From the cell containing the given text, extract its center point as [x, y] coordinate. 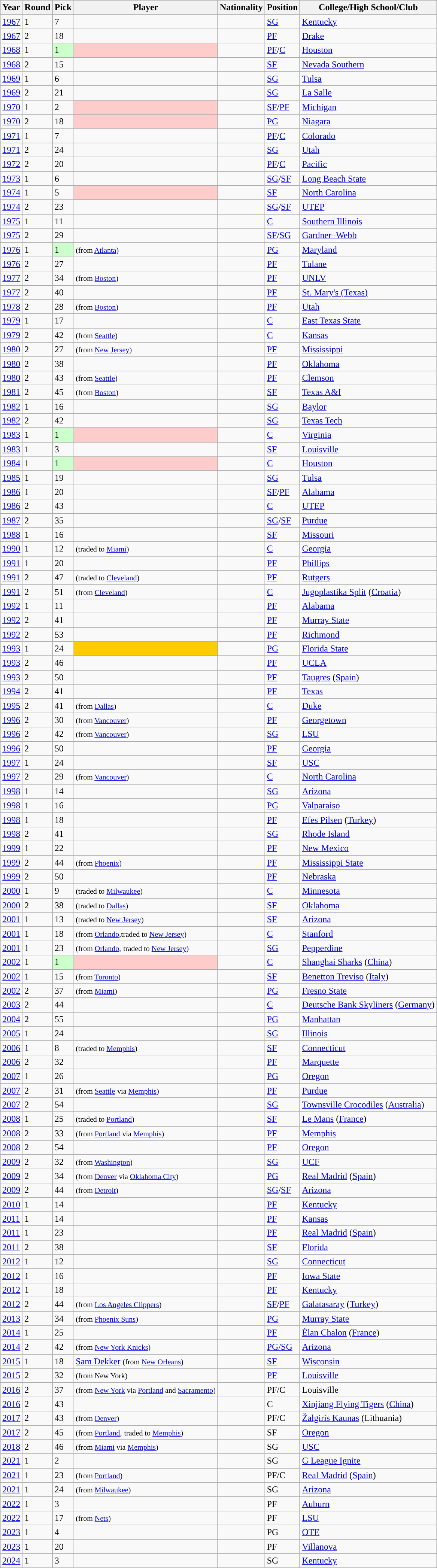
(from Denver) [146, 1418]
Missouri [368, 535]
1994 [11, 692]
28 [63, 307]
2024 [11, 1561]
Texas A&I [368, 392]
2010 [11, 1204]
Illinois [368, 1033]
(from Milwaukee) [146, 1489]
Pick [63, 7]
Long Beach State [368, 179]
(traded to Dallas) [146, 905]
1990 [11, 549]
(from Portland via Memphis) [146, 1133]
Mississippi [368, 349]
40 [63, 292]
Tulane [368, 264]
22 [63, 848]
(traded to New Jersey) [146, 920]
1988 [11, 535]
(from Seattle via Memphis) [146, 1091]
Drake [368, 36]
2013 [11, 1318]
21 [63, 93]
Richmond [368, 635]
(from Nets) [146, 1518]
2018 [11, 1447]
(from New York via Portland and Sacramento) [146, 1390]
2005 [11, 1033]
Townsville Crocodiles (Australia) [368, 1105]
(from Dallas) [146, 706]
(from Portland, traded to Memphis) [146, 1432]
(from Miami via Memphis) [146, 1447]
Fresno State [368, 991]
PG/SG [282, 1347]
Southern Illinois [368, 221]
(from New York Knicks) [146, 1347]
Virginia [368, 435]
(from Phoenix Suns) [146, 1318]
Élan Chalon (France) [368, 1333]
Stanford [368, 934]
Sam Dekker (from New Orleans) [146, 1361]
Minnesota [368, 891]
Iowa State [368, 1276]
SF/SG [282, 235]
(from Denver via Oklahoma City) [146, 1176]
Mississippi State [368, 862]
4 [63, 1532]
(from Orlando, traded to New Jersey) [146, 948]
19 [63, 478]
Pacific [368, 164]
Round [37, 7]
47 [63, 577]
(from Portland) [146, 1475]
2003 [11, 1005]
8 [63, 1048]
(from Cleveland) [146, 592]
(from Miami) [146, 991]
(traded to Milwaukee) [146, 891]
1985 [11, 478]
Florida State [368, 649]
OTE [368, 1532]
(from Los Angeles Clippers) [146, 1304]
Texas Tech [368, 421]
33 [63, 1133]
G League Ignite [368, 1461]
Shanghai Sharks (China) [368, 962]
Colorado [368, 136]
(from Phoenix) [146, 862]
Michigan [368, 107]
Villanova [368, 1547]
Clemson [368, 378]
Player [146, 7]
(traded to Cleveland) [146, 577]
Nationality [241, 7]
Texas [368, 692]
Le Mans (France) [368, 1119]
Rhode Island [368, 834]
Efes Pilsen (Turkey) [368, 820]
(from Atlanta) [146, 250]
Niagara [368, 121]
1987 [11, 520]
College/High School/Club [368, 7]
1973 [11, 179]
(from New Jersey) [146, 349]
Memphis [368, 1133]
New Mexico [368, 848]
9 [63, 891]
Žalgiris Kaunas (Lithuania) [368, 1418]
UCLA [368, 663]
Duke [368, 706]
Nevada Southern [368, 64]
53 [63, 635]
26 [63, 1076]
1984 [11, 464]
Wisconsin [368, 1361]
Rutgers [368, 577]
Deutsche Bank Skyliners (Germany) [368, 1005]
Nebraska [368, 877]
(from Detroit) [146, 1190]
Jugoplastika Split (Croatia) [368, 592]
Gardner–Webb [368, 235]
Valparaiso [368, 805]
(from Orlando,traded to New Jersey) [146, 934]
Position [282, 7]
Georgetown [368, 720]
Maryland [368, 250]
1995 [11, 706]
Auburn [368, 1504]
Marquette [368, 1062]
1972 [11, 164]
Taugres (Spain) [368, 677]
Xinjiang Flying Tigers (China) [368, 1404]
51 [63, 592]
Pepperdine [368, 948]
13 [63, 920]
31 [63, 1091]
1981 [11, 392]
35 [63, 520]
Year [11, 7]
Phillips [368, 563]
(traded to Miami) [146, 549]
(from Washington) [146, 1162]
UCF [368, 1162]
St. Mary's (Texas) [368, 292]
1978 [11, 307]
Galatasaray (Turkey) [368, 1304]
55 [63, 1019]
Manhattan [368, 1019]
5 [63, 193]
La Salle [368, 93]
Benetton Treviso (Italy) [368, 976]
(traded to Memphis) [146, 1048]
(from New York) [146, 1376]
30 [63, 720]
(from Toronto) [146, 976]
(traded to Portland) [146, 1119]
Baylor [368, 406]
2004 [11, 1019]
Florida [368, 1247]
East Texas State [368, 321]
UNLV [368, 278]
